Extract the (X, Y) coordinate from the center of the cell holding the provided text.  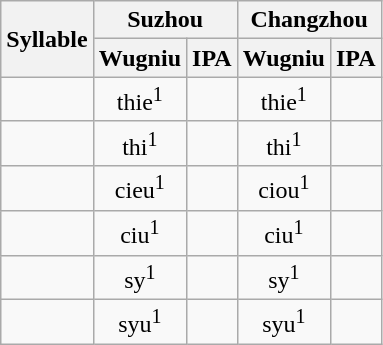
Changzhou (309, 20)
cieu1 (140, 188)
Suzhou (165, 20)
ciou1 (284, 188)
Syllable (47, 39)
